Determine the (X, Y) coordinate at the center of the cell enclosing the given text.  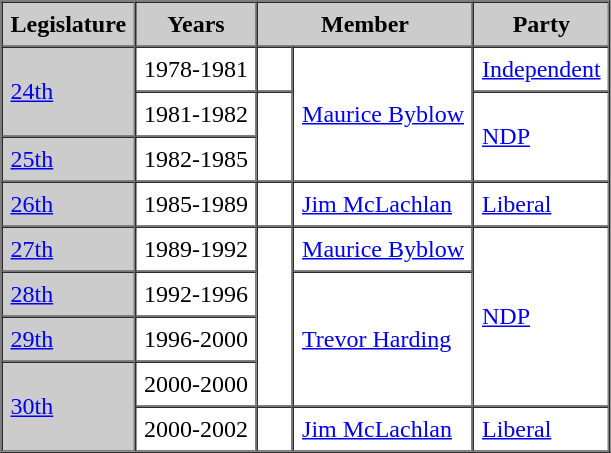
Years (196, 24)
25th (69, 158)
24th (69, 91)
1982-1985 (196, 158)
1985-1989 (196, 204)
30th (69, 407)
27th (69, 248)
1978-1981 (196, 68)
1992-1996 (196, 294)
Member (365, 24)
Independent (542, 68)
Trevor Harding (383, 340)
2000-2002 (196, 428)
1996-2000 (196, 338)
1989-1992 (196, 248)
28th (69, 294)
1981-1982 (196, 114)
Party (542, 24)
26th (69, 204)
29th (69, 338)
2000-2000 (196, 384)
Legislature (69, 24)
